Find where the given text appears and provide that cell's center as [x, y] coordinate. 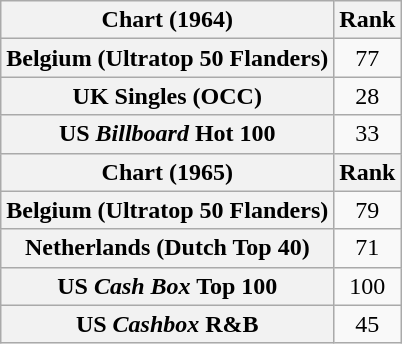
100 [368, 286]
33 [368, 134]
Chart (1965) [168, 172]
28 [368, 96]
79 [368, 210]
71 [368, 248]
UK Singles (OCC) [168, 96]
US Cash Box Top 100 [168, 286]
45 [368, 324]
Netherlands (Dutch Top 40) [168, 248]
Chart (1964) [168, 20]
US Billboard Hot 100 [168, 134]
US Cashbox R&B [168, 324]
77 [368, 58]
